Extract the [x, y] coordinate from the center of the cell holding the provided text.  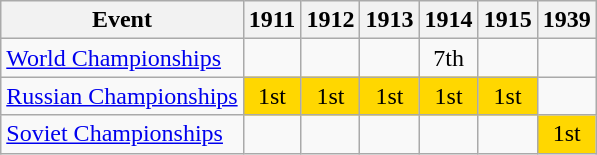
1939 [566, 20]
7th [448, 58]
1913 [390, 20]
Russian Championships [122, 96]
1914 [448, 20]
1911 [272, 20]
1915 [508, 20]
Soviet Championships [122, 134]
1912 [330, 20]
World Championships [122, 58]
Event [122, 20]
